Determine the [X, Y] coordinate at the center of the cell enclosing the given text.  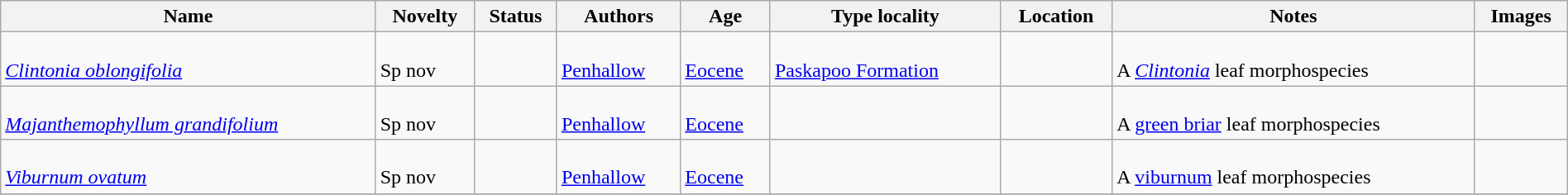
Location [1055, 17]
Majanthemophyllum grandifolium [189, 112]
Paskapoo Formation [885, 59]
Clintonia oblongifolia [189, 59]
Notes [1293, 17]
A Clintonia leaf morphospecies [1293, 59]
Images [1521, 17]
Status [516, 17]
A viburnum leaf morphospecies [1293, 167]
Authors [619, 17]
Name [189, 17]
Viburnum ovatum [189, 167]
Type locality [885, 17]
A green briar leaf morphospecies [1293, 112]
Age [726, 17]
Novelty [425, 17]
